Identify which cell holds the provided text, then report its [x, y] central coordinate. 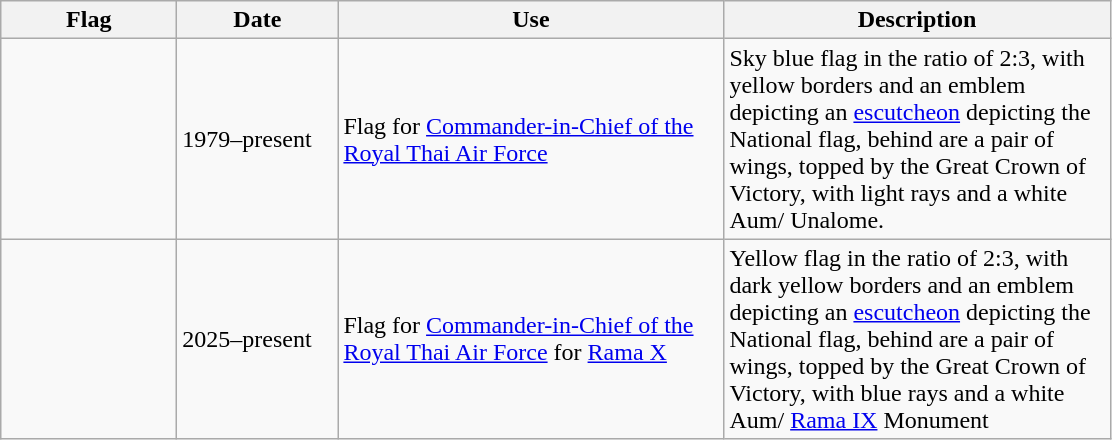
Flag for Commander-in-Chief of the Royal Thai Air Force for Rama X [531, 339]
Date [258, 20]
2025–present [258, 339]
Description [917, 20]
Flag for Commander-in-Chief of the Royal Thai Air Force [531, 139]
1979–present [258, 139]
Flag [89, 20]
Use [531, 20]
